Detect which cell encompasses the target text, then output its [X, Y] center coordinate. 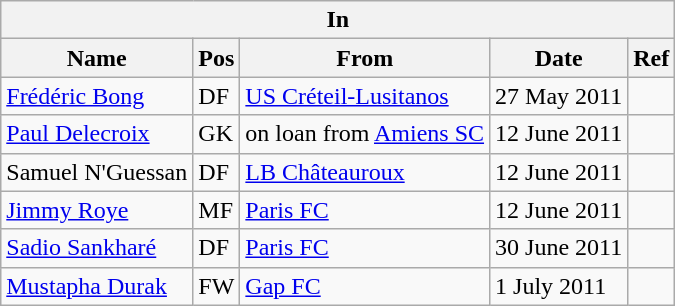
1 July 2011 [559, 286]
Date [559, 58]
Paul Delecroix [97, 134]
US Créteil-Lusitanos [365, 96]
In [338, 20]
Samuel N'Guessan [97, 172]
MF [216, 210]
Sadio Sankharé [97, 248]
Pos [216, 58]
on loan from Amiens SC [365, 134]
Gap FC [365, 286]
Mustapha Durak [97, 286]
LB Châteauroux [365, 172]
27 May 2011 [559, 96]
Frédéric Bong [97, 96]
From [365, 58]
FW [216, 286]
Ref [652, 58]
Name [97, 58]
GK [216, 134]
Jimmy Roye [97, 210]
30 June 2011 [559, 248]
